Search for the cell housing the specified text and yield its [X, Y] center coordinate. 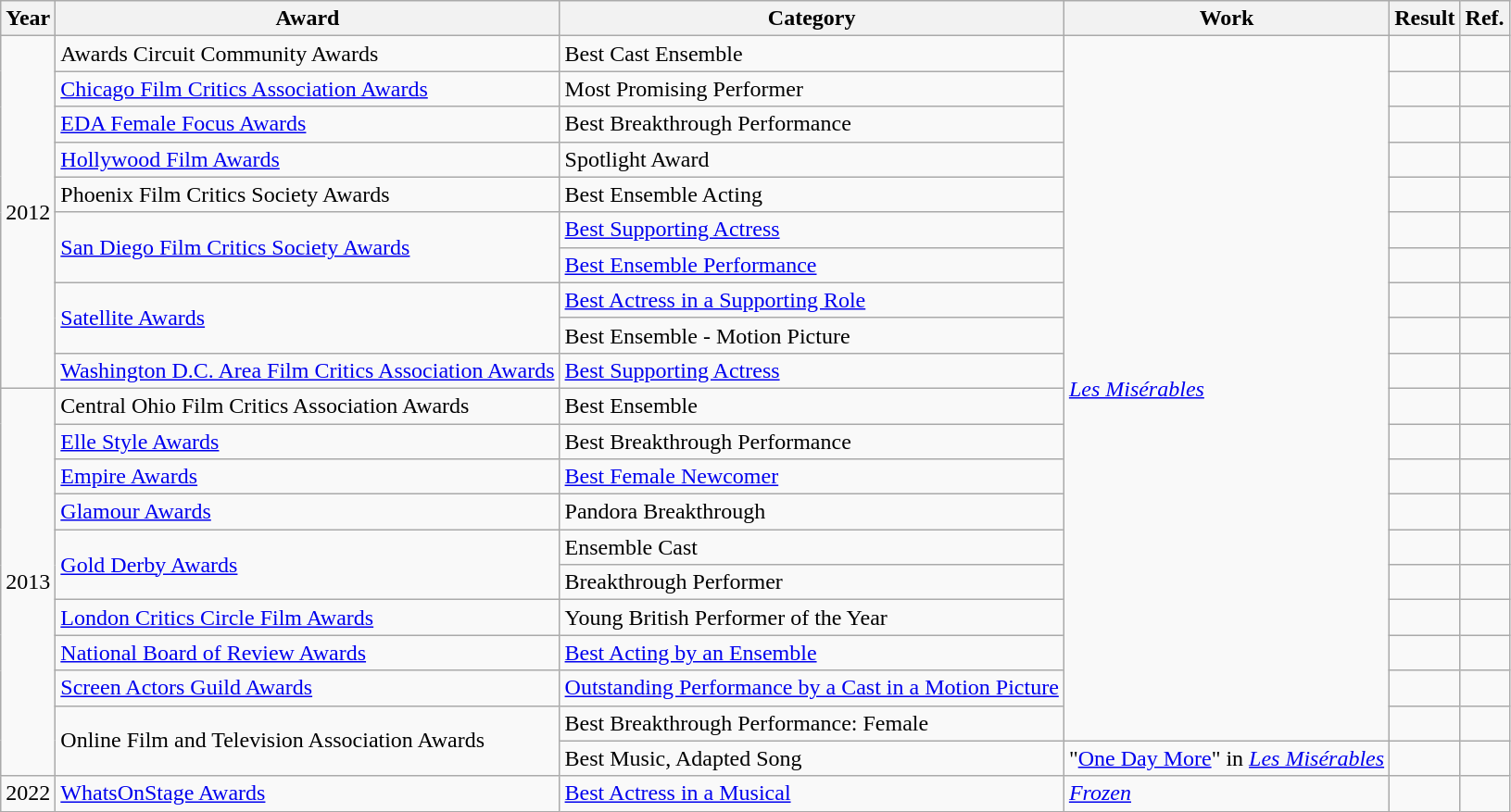
Most Promising Performer [812, 89]
Best Acting by an Ensemble [812, 653]
Work [1227, 19]
2013 [28, 581]
Best Ensemble Performance [812, 265]
Satellite Awards [308, 318]
Spotlight Award [812, 159]
Young British Performer of the Year [812, 618]
Online Film and Television Association Awards [308, 741]
2022 [28, 793]
Elle Style Awards [308, 442]
Outstanding Performance by a Cast in a Motion Picture [812, 688]
Awards Circuit Community Awards [308, 54]
Best Ensemble - Motion Picture [812, 335]
WhatsOnStage Awards [308, 793]
Best Music, Adapted Song [812, 758]
Gold Derby Awards [308, 565]
Frozen [1227, 793]
Washington D.C. Area Film Critics Association Awards [308, 370]
National Board of Review Awards [308, 653]
Screen Actors Guild Awards [308, 688]
Ensemble Cast [812, 547]
"One Day More" in Les Misérables [1227, 758]
Chicago Film Critics Association Awards [308, 89]
Empire Awards [308, 477]
Award [308, 19]
Year [28, 19]
Hollywood Film Awards [308, 159]
Ref. [1484, 19]
Glamour Awards [308, 512]
Phoenix Film Critics Society Awards [308, 194]
Best Ensemble [812, 406]
Result [1425, 19]
Les Misérables [1227, 389]
Best Female Newcomer [812, 477]
Category [812, 19]
EDA Female Focus Awards [308, 124]
2012 [28, 213]
Best Ensemble Acting [812, 194]
Best Actress in a Supporting Role [812, 300]
Best Breakthrough Performance: Female [812, 723]
Pandora Breakthrough [812, 512]
San Diego Film Critics Society Awards [308, 247]
London Critics Circle Film Awards [308, 618]
Breakthrough Performer [812, 582]
Central Ohio Film Critics Association Awards [308, 406]
Best Actress in a Musical [812, 793]
Best Cast Ensemble [812, 54]
